From the cell containing the given text, extract its center point as [x, y] coordinate. 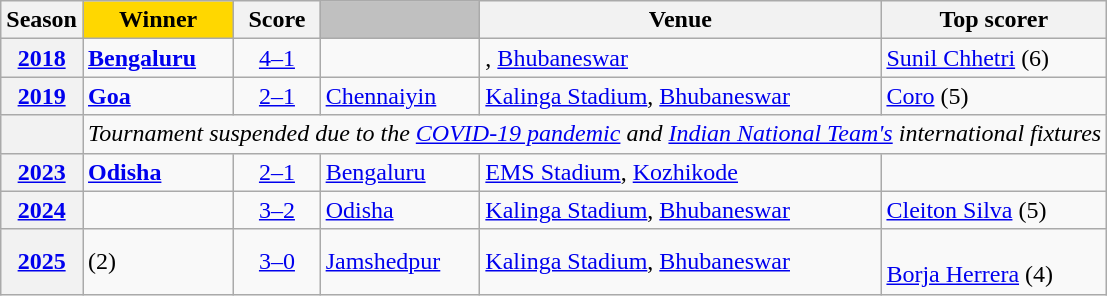
2023 [42, 172]
Tournament suspended due to the COVID-19 pandemic and Indian National Team's international fixtures [594, 134]
EMS Stadium, Kozhikode [680, 172]
3–2 [277, 210]
2019 [42, 96]
Borja Herrera (4) [994, 262]
Chennaiyin [400, 96]
2024 [42, 210]
Winner [158, 20]
Sunil Chhetri (6) [994, 58]
Coro (5) [994, 96]
4–1 [277, 58]
Venue [680, 20]
(2) [158, 262]
2025 [42, 262]
Cleiton Silva (5) [994, 210]
3–0 [277, 262]
Jamshedpur [400, 262]
Score [277, 20]
2018 [42, 58]
Season [42, 20]
Top scorer [994, 20]
Goa [158, 96]
, Bhubaneswar [680, 58]
